Extract the [X, Y] coordinate from the center of the cell holding the provided text.  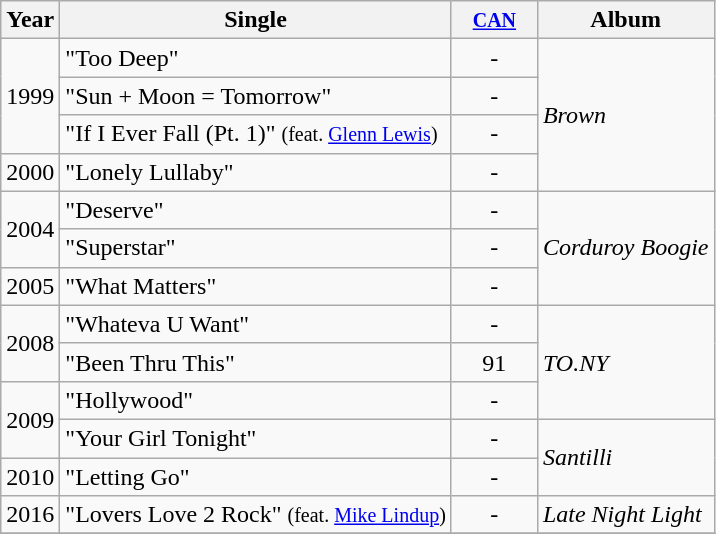
2010 [30, 477]
Single [256, 20]
"Too Deep" [256, 58]
"Superstar" [256, 248]
Year [30, 20]
2016 [30, 515]
"Lonely Lullaby" [256, 172]
Santilli [626, 457]
2000 [30, 172]
1999 [30, 96]
Corduroy Boogie [626, 248]
"If I Ever Fall (Pt. 1)" (feat. Glenn Lewis) [256, 134]
"Lovers Love 2 Rock" (feat. Mike Lindup) [256, 515]
"Your Girl Tonight" [256, 438]
2008 [30, 343]
"Deserve" [256, 210]
2009 [30, 419]
"Hollywood" [256, 400]
"Letting Go" [256, 477]
Album [626, 20]
CAN [494, 20]
"Sun + Moon = Tomorrow" [256, 96]
Brown [626, 115]
91 [494, 362]
"Been Thru This" [256, 362]
2004 [30, 229]
Late Night Light [626, 515]
TO.NY [626, 362]
2005 [30, 286]
"Whateva U Want" [256, 324]
"What Matters" [256, 286]
